Identify which cell holds the provided text, then report its [x, y] central coordinate. 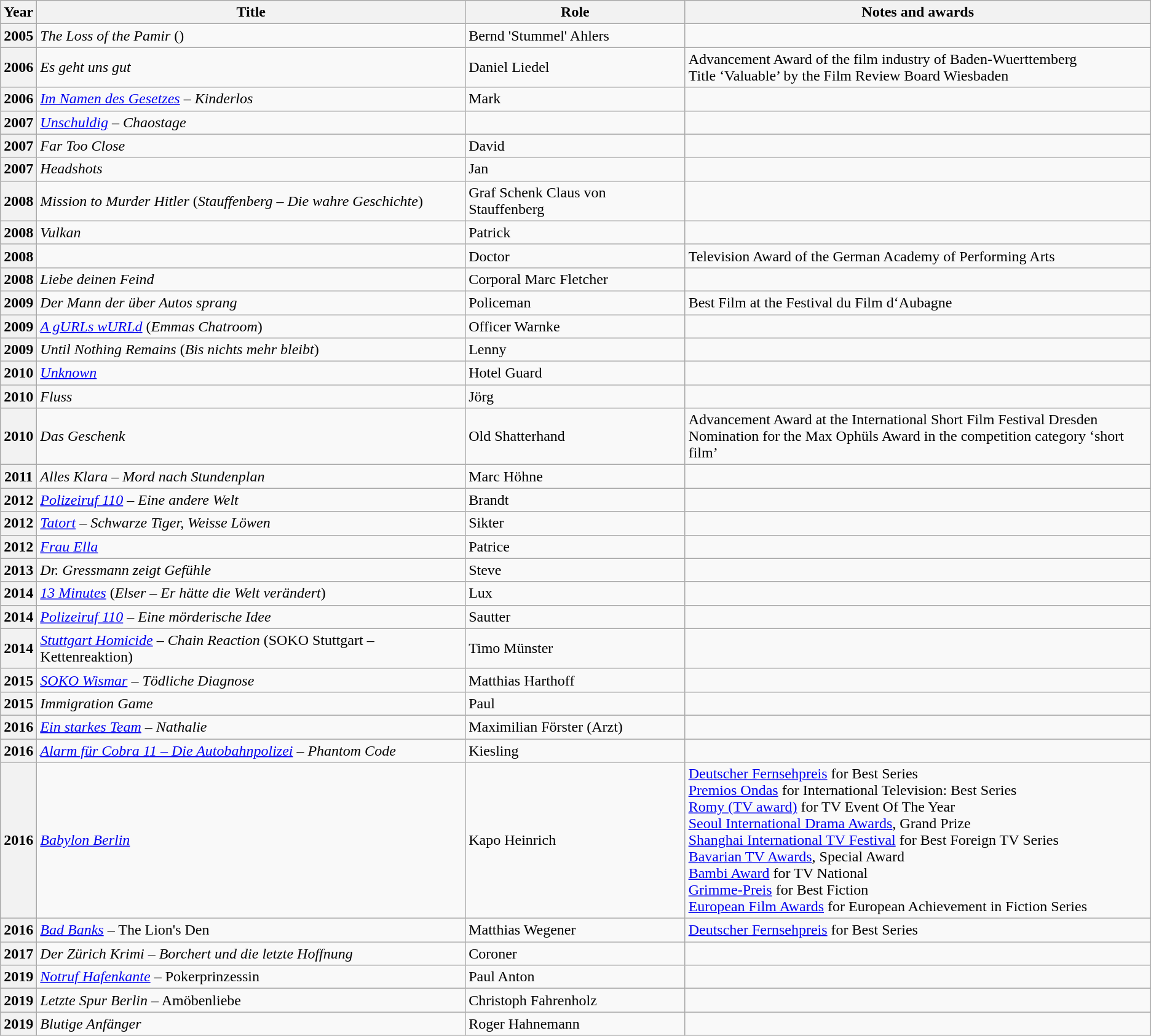
Bad Banks – The Lion's Den [251, 930]
Brandt [575, 500]
Daniel Liedel [575, 68]
Advancement Award of the film industry of Baden-WuerttembergTitle ‘Valuable’ by the Film Review Board Wiesbaden [917, 68]
Paul [575, 703]
Es geht uns gut [251, 68]
Vulkan [251, 232]
Policeman [575, 302]
SOKO Wismar – Tödliche Diagnose [251, 680]
A gURLs wURLd (Emmas Chatroom) [251, 326]
13 Minutes (Elser – Er hätte die Welt verändert) [251, 593]
Polizeiruf 110 – Eine mörderische Idee [251, 617]
Stuttgart Homicide – Chain Reaction (SOKO Stuttgart – Kettenreaktion) [251, 648]
Graf Schenk Claus von Stauffenberg [575, 200]
Fluss [251, 397]
Deutscher Fernsehpreis for Best Series [917, 930]
Roger Hahnemann [575, 1024]
Advancement Award at the International Short Film Festival DresdenNomination for the Max Ophüls Award in the competition category ‘short film’ [917, 437]
Unschuldig – Chaostage [251, 122]
Jörg [575, 397]
Im Namen des Gesetzes – Kinderlos [251, 99]
Officer Warnke [575, 326]
2005 [18, 36]
Lux [575, 593]
Alles Klara – Mord nach Stundenplan [251, 476]
Television Award of the German Academy of Performing Arts [917, 256]
Alarm für Cobra 11 – Die Autobahnpolizei – Phantom Code [251, 751]
Mark [575, 99]
Far Too Close [251, 146]
Christoph Fahrenholz [575, 1000]
Patrick [575, 232]
Notes and awards [917, 12]
Timo Münster [575, 648]
The Loss of the Pamir () [251, 36]
Role [575, 12]
Bernd 'Stummel' Ahlers [575, 36]
Der Zürich Krimi – Borchert und die letzte Hoffnung [251, 954]
Kiesling [575, 751]
Sikter [575, 523]
Tatort – Schwarze Tiger, Weisse Löwen [251, 523]
Headshots [251, 169]
Jan [575, 169]
2011 [18, 476]
David [575, 146]
Corporal Marc Fletcher [575, 279]
Hotel Guard [575, 373]
Doctor [575, 256]
Babylon Berlin [251, 840]
Old Shatterhand [575, 437]
Dr. Gressmann zeigt Gefühle [251, 570]
Letzte Spur Berlin – Amöbenliebe [251, 1000]
Notruf Hafenkante – Pokerprinzessin [251, 977]
Matthias Harthoff [575, 680]
Ein starkes Team – Nathalie [251, 727]
Until Nothing Remains (Bis nichts mehr bleibt) [251, 350]
Unknown [251, 373]
Immigration Game [251, 703]
Matthias Wegener [575, 930]
Blutige Anfänger [251, 1024]
Paul Anton [575, 977]
Maximilian Förster (Arzt) [575, 727]
Marc Höhne [575, 476]
2017 [18, 954]
Frau Ella [251, 547]
Der Mann der über Autos sprang [251, 302]
Polizeiruf 110 – Eine andere Welt [251, 500]
Mission to Murder Hitler (Stauffenberg – Die wahre Geschichte) [251, 200]
Best Film at the Festival du Film d‘Aubagne [917, 302]
Kapo Heinrich [575, 840]
Steve [575, 570]
Das Geschenk [251, 437]
Coroner [575, 954]
Patrice [575, 547]
Sautter [575, 617]
2013 [18, 570]
Title [251, 12]
Year [18, 12]
Lenny [575, 350]
Liebe deinen Feind [251, 279]
